Locate the cell with the specified text and output its [X, Y] center coordinate. 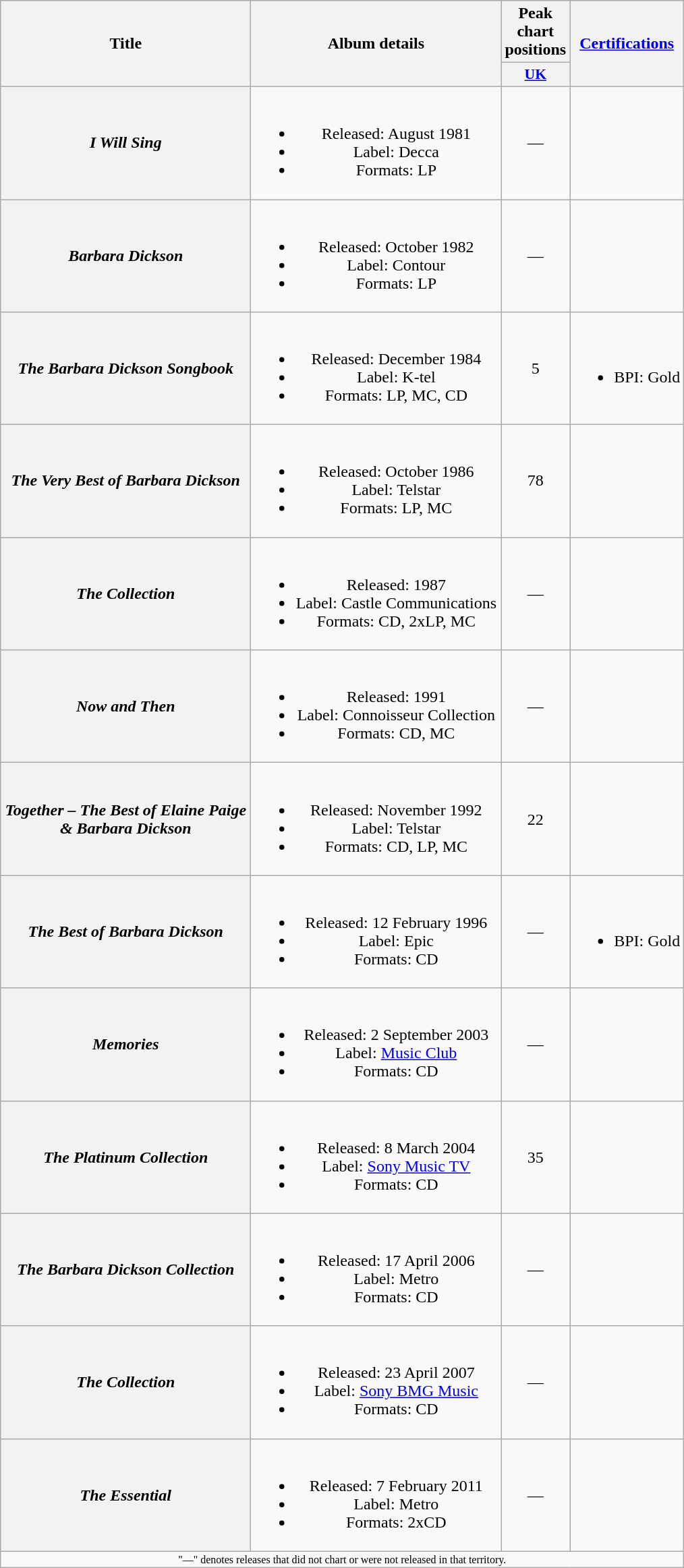
Released: 12 February 1996Label: EpicFormats: CD [376, 932]
The Platinum Collection [125, 1157]
Released: 1991Label: Connoisseur CollectionFormats: CD, MC [376, 707]
Now and Then [125, 707]
Album details [376, 44]
The Very Best of Barbara Dickson [125, 482]
I Will Sing [125, 143]
Released: August 1981Label: DeccaFormats: LP [376, 143]
Released: 1987Label: Castle CommunicationsFormats: CD, 2xLP, MC [376, 593]
Released: October 1982Label: ContourFormats: LP [376, 256]
Peak chart positions [536, 32]
Released: October 1986Label: TelstarFormats: LP, MC [376, 482]
The Best of Barbara Dickson [125, 932]
Released: 23 April 2007Label: Sony BMG MusicFormats: CD [376, 1383]
Certifications [627, 44]
Released: November 1992Label: TelstarFormats: CD, LP, MC [376, 819]
Barbara Dickson [125, 256]
The Barbara Dickson Collection [125, 1269]
Title [125, 44]
Released: 17 April 2006Label: MetroFormats: CD [376, 1269]
Released: 2 September 2003Label: Music ClubFormats: CD [376, 1044]
Memories [125, 1044]
UK [536, 75]
35 [536, 1157]
Together – The Best of Elaine Paige & Barbara Dickson [125, 819]
Released: 7 February 2011Label: MetroFormats: 2xCD [376, 1494]
The Barbara Dickson Songbook [125, 368]
"—" denotes releases that did not chart or were not released in that territory. [343, 1559]
Released: 8 March 2004Label: Sony Music TVFormats: CD [376, 1157]
The Essential [125, 1494]
78 [536, 482]
22 [536, 819]
Released: December 1984Label: K-telFormats: LP, MC, CD [376, 368]
5 [536, 368]
